Capture the cell that displays the provided text and extract its [x, y] central coordinate. 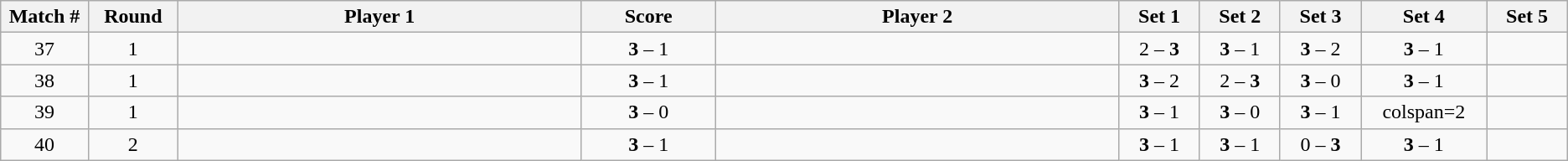
Set 2 [1240, 17]
Score [648, 17]
colspan=2 [1424, 112]
Set 1 [1159, 17]
Round [132, 17]
37 [45, 49]
39 [45, 112]
Player 1 [379, 17]
Set 5 [1527, 17]
0 – 3 [1320, 144]
40 [45, 144]
Match # [45, 17]
Set 3 [1320, 17]
Player 2 [916, 17]
Set 4 [1424, 17]
2 [132, 144]
38 [45, 80]
